Scan for the cell matching the given text and deliver its [x, y] coordinate at center. 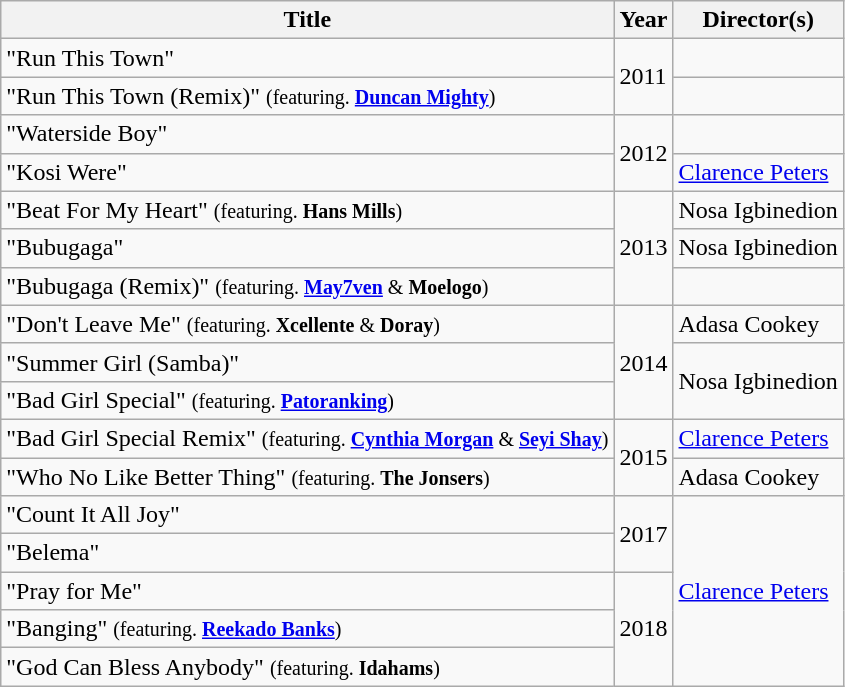
"Run This Town" [308, 58]
2014 [644, 362]
"Bad Girl Special Remix" (featuring. Cynthia Morgan & Seyi Shay) [308, 438]
"Bubugaga (Remix)" (featuring. May7ven & Moelogo) [308, 286]
"Waterside Boy" [308, 134]
"Count It All Joy" [308, 515]
2011 [644, 77]
2018 [644, 629]
"Who No Like Better Thing" (featuring. The Jonsers) [308, 477]
2015 [644, 457]
"God Can Bless Anybody" (featuring. Idahams) [308, 667]
"Beat For My Heart" (featuring. Hans Mills) [308, 210]
"Summer Girl (Samba)" [308, 362]
"Belema" [308, 553]
Director(s) [758, 20]
"Bubugaga" [308, 248]
2013 [644, 248]
2017 [644, 534]
Year [644, 20]
"Banging" (featuring. Reekado Banks) [308, 629]
"Pray for Me" [308, 591]
2012 [644, 153]
"Don't Leave Me" (featuring. Xcellente & Doray) [308, 324]
"Kosi Were" [308, 172]
"Run This Town (Remix)" (featuring. Duncan Mighty) [308, 96]
"Bad Girl Special" (featuring. Patoranking) [308, 400]
Title [308, 20]
